Locate the cell with the specified text and output its [X, Y] center coordinate. 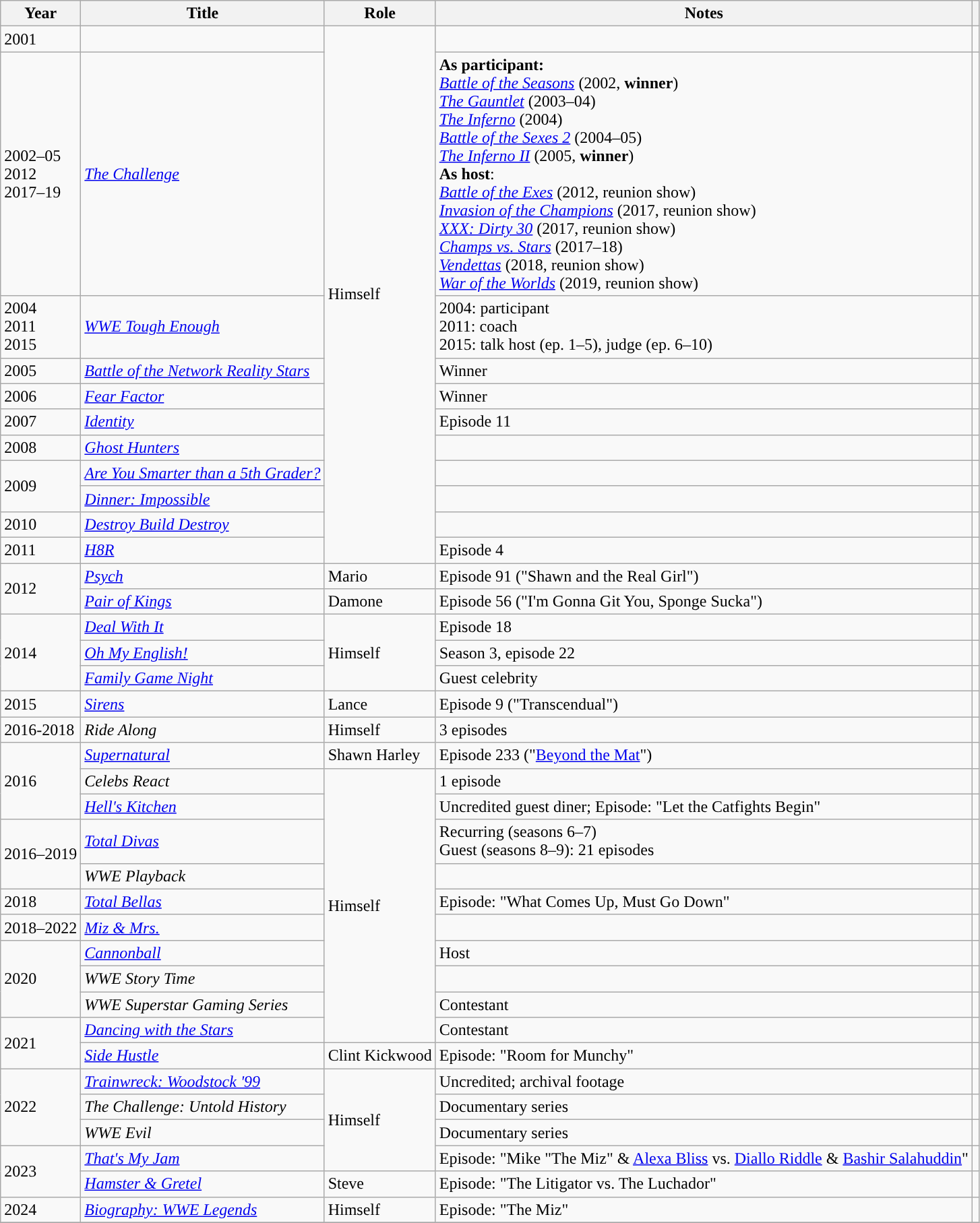
Lance [380, 704]
2016 [40, 781]
Total Bellas [202, 902]
Side Hustle [202, 1056]
Ride Along [202, 730]
2010 [40, 524]
2014 [40, 653]
Uncredited guest diner; Episode: "Let the Catfights Begin" [704, 807]
Shawn Harley [380, 755]
Are You Smarter than a 5th Grader? [202, 473]
2022 [40, 1107]
2005 [40, 371]
Steve [380, 1184]
Fear Factor [202, 396]
Episode: "The Miz" [704, 1210]
2021 [40, 1043]
2016–2019 [40, 854]
Guest celebrity [704, 679]
2015 [40, 704]
That's My Jam [202, 1158]
Family Game Night [202, 679]
Season 3, episode 22 [704, 653]
Hell's Kitchen [202, 807]
The Challenge [202, 174]
2011 [40, 550]
H8R [202, 550]
Clint Kickwood [380, 1056]
Oh My English! [202, 653]
Year [40, 13]
Episode: "The Litigator vs. The Luchador" [704, 1184]
Episode: "What Comes Up, Must Go Down" [704, 902]
WWE Tough Enough [202, 327]
Destroy Build Destroy [202, 524]
2024 [40, 1210]
Title [202, 13]
Total Divas [202, 841]
2018 [40, 902]
Ghost Hunters [202, 447]
Episode: "Room for Munchy" [704, 1056]
Sirens [202, 704]
2023 [40, 1171]
2002–0520122017–19 [40, 174]
Deal With It [202, 627]
Pair of Kings [202, 602]
Episode 11 [704, 422]
Damone [380, 602]
Episode 9 ("Transcendual") [704, 704]
Supernatural [202, 755]
Biography: WWE Legends [202, 1210]
Episode 233 ("Beyond the Mat") [704, 755]
Role [380, 13]
Psych [202, 576]
Miz & Mrs. [202, 927]
WWE Playback [202, 876]
Mario [380, 576]
Notes [704, 13]
Trainwreck: Woodstock '99 [202, 1081]
2018–2022 [40, 927]
Uncredited; archival footage [704, 1081]
Cannonball [202, 953]
2016-2018 [40, 730]
Episode 91 ("Shawn and the Real Girl") [704, 576]
2007 [40, 422]
200420112015 [40, 327]
Episode: "Mike "The Miz" & Alexa Bliss vs. Diallo Riddle & Bashir Salahuddin" [704, 1158]
Episode 56 ("I'm Gonna Git You, Sponge Sucka") [704, 602]
2020 [40, 978]
Battle of the Network Reality Stars [202, 371]
Host [704, 953]
Episode 4 [704, 550]
2004: participant2011: coach2015: talk host (ep. 1–5), judge (ep. 6–10) [704, 327]
Episode 18 [704, 627]
Identity [202, 422]
Hamster & Gretel [202, 1184]
WWE Superstar Gaming Series [202, 1005]
1 episode [704, 781]
Dinner: Impossible [202, 499]
WWE Story Time [202, 978]
Recurring (seasons 6–7)Guest (seasons 8–9): 21 episodes [704, 841]
The Challenge: Untold History [202, 1107]
2009 [40, 486]
2008 [40, 447]
2012 [40, 589]
Celebs React [202, 781]
2001 [40, 39]
3 episodes [704, 730]
WWE Evil [202, 1133]
Dancing with the Stars [202, 1030]
2006 [40, 396]
